Find where the given text appears and provide that cell's center as (x, y) coordinate. 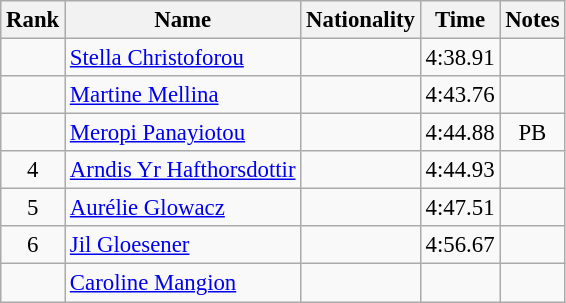
Rank (33, 20)
Notes (532, 20)
Meropi Panayiotou (183, 133)
4:44.88 (460, 133)
Stella Christoforou (183, 58)
Time (460, 20)
Name (183, 20)
Arndis Yr Hafthorsdottir (183, 170)
4:47.51 (460, 208)
Caroline Mangion (183, 283)
Martine Mellina (183, 95)
5 (33, 208)
PB (532, 133)
Aurélie Glowacz (183, 208)
4 (33, 170)
6 (33, 245)
4:44.93 (460, 170)
Jil Gloesener (183, 245)
4:56.67 (460, 245)
4:43.76 (460, 95)
Nationality (360, 20)
4:38.91 (460, 58)
